Determine the (x, y) coordinate at the center of the cell enclosing the given text.  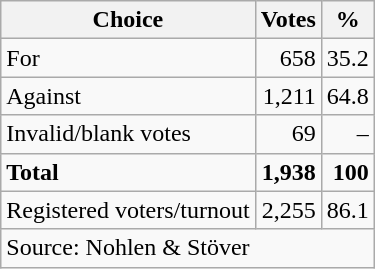
35.2 (348, 58)
100 (348, 172)
Registered voters/turnout (128, 210)
Votes (288, 20)
86.1 (348, 210)
Total (128, 172)
2,255 (288, 210)
For (128, 58)
1,938 (288, 172)
658 (288, 58)
64.8 (348, 96)
1,211 (288, 96)
Against (128, 96)
69 (288, 134)
Invalid/blank votes (128, 134)
Source: Nohlen & Stöver (188, 248)
Choice (128, 20)
– (348, 134)
% (348, 20)
